From the cell containing the given text, extract its center point as [X, Y] coordinate. 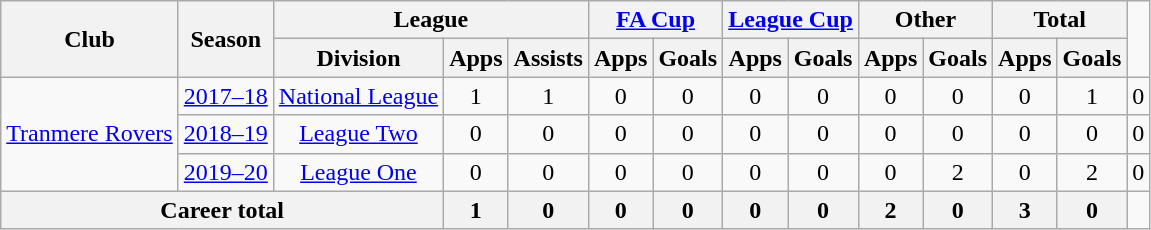
2019–20 [226, 172]
League Cup [791, 20]
Other [925, 20]
Career total [222, 210]
Division [358, 58]
League [430, 20]
2018–19 [226, 134]
3 [1025, 210]
National League [358, 96]
Season [226, 39]
League One [358, 172]
Assists [548, 58]
Club [90, 39]
2017–18 [226, 96]
League Two [358, 134]
Total [1060, 20]
Tranmere Rovers [90, 134]
FA Cup [655, 20]
